Extract the (X, Y) coordinate from the center of the cell holding the provided text.  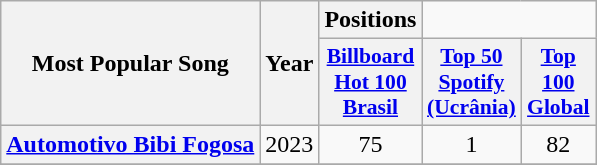
75 (370, 144)
82 (558, 144)
Billboard Hot 100 Brasil (370, 82)
Year (290, 64)
Top 100 Global (558, 82)
2023 (290, 144)
Top 50 Spotify (Ucrânia) (472, 82)
Automotivo Bibi Fogosa (130, 144)
1 (472, 144)
Positions (370, 20)
Most Popular Song (130, 64)
